From the cell containing the given text, extract its center point as (x, y) coordinate. 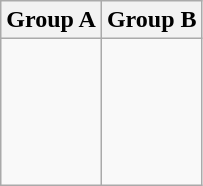
Group B (152, 20)
Group A (52, 20)
